Output the (x, y) coordinate of the center of the cell containing the given text.  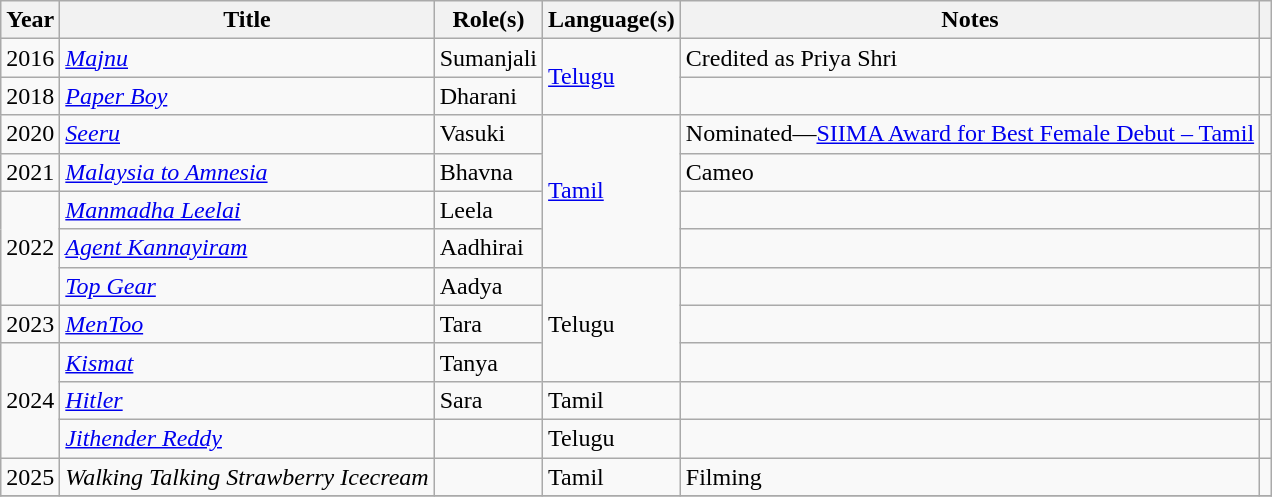
Notes (970, 20)
Nominated—SIIMA Award for Best Female Debut – Tamil (970, 134)
2024 (30, 400)
2025 (30, 477)
Kismat (247, 362)
Majnu (247, 58)
Jithender Reddy (247, 438)
Hitler (247, 400)
Seeru (247, 134)
Malaysia to Amnesia (247, 172)
Vasuki (488, 134)
Sumanjali (488, 58)
2018 (30, 96)
Bhavna (488, 172)
Top Gear (247, 286)
2021 (30, 172)
Tanya (488, 362)
Year (30, 20)
2020 (30, 134)
Aadhirai (488, 248)
Title (247, 20)
2016 (30, 58)
2023 (30, 324)
Walking Talking Strawberry Icecream (247, 477)
MenToo (247, 324)
2022 (30, 248)
Paper Boy (247, 96)
Dharani (488, 96)
Manmadha Leelai (247, 210)
Leela (488, 210)
Aadya (488, 286)
Filming (970, 477)
Cameo (970, 172)
Credited as Priya Shri (970, 58)
Language(s) (612, 20)
Tara (488, 324)
Sara (488, 400)
Agent Kannayiram (247, 248)
Role(s) (488, 20)
